For the text-containing cell, return its midpoint in [X, Y] coordinate format. 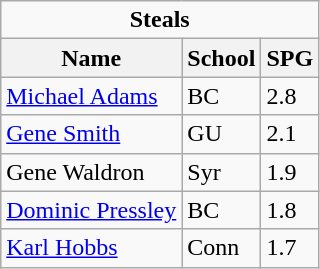
1.8 [290, 210]
Dominic Pressley [92, 210]
Name [92, 58]
1.9 [290, 172]
Karl Hobbs [92, 248]
School [222, 58]
Steals [160, 20]
Michael Adams [92, 96]
Gene Waldron [92, 172]
SPG [290, 58]
2.1 [290, 134]
Gene Smith [92, 134]
Syr [222, 172]
GU [222, 134]
2.8 [290, 96]
1.7 [290, 248]
Conn [222, 248]
